Return (x, y) of the center of cell containing provided text 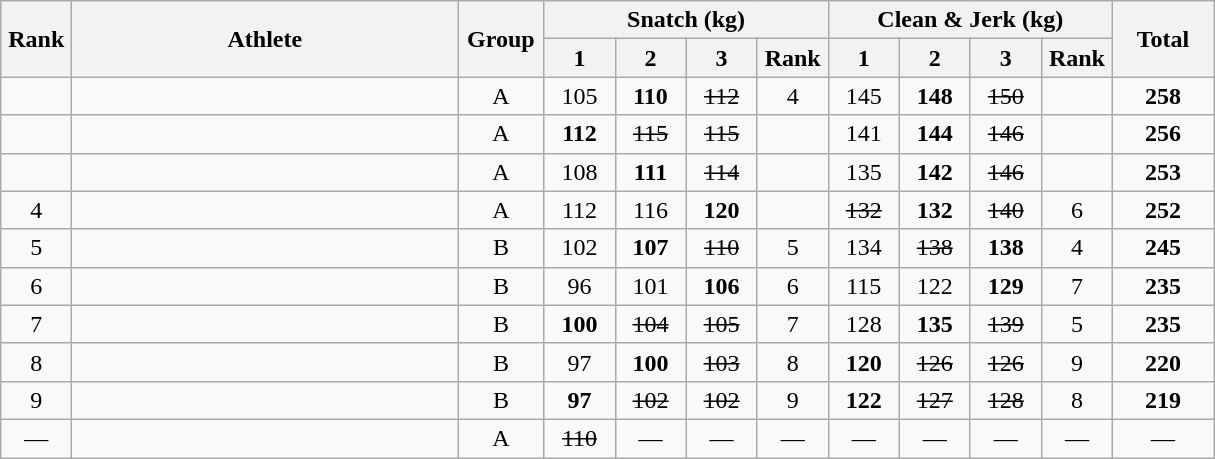
116 (650, 210)
101 (650, 286)
139 (1006, 324)
114 (722, 172)
127 (934, 400)
103 (722, 362)
145 (864, 96)
220 (1162, 362)
256 (1162, 134)
148 (934, 96)
253 (1162, 172)
134 (864, 248)
144 (934, 134)
Total (1162, 39)
108 (580, 172)
245 (1162, 248)
150 (1006, 96)
Group (501, 39)
96 (580, 286)
104 (650, 324)
140 (1006, 210)
107 (650, 248)
106 (722, 286)
141 (864, 134)
258 (1162, 96)
Clean & Jerk (kg) (970, 20)
129 (1006, 286)
Snatch (kg) (686, 20)
Athlete (265, 39)
219 (1162, 400)
252 (1162, 210)
142 (934, 172)
111 (650, 172)
